Find where the given text appears and provide that cell's center as [X, Y] coordinate. 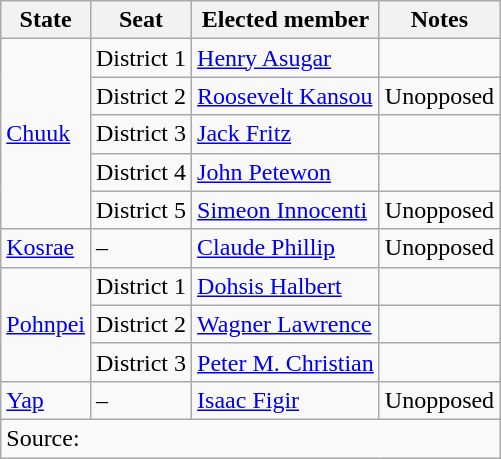
Yap [46, 400]
State [46, 20]
Source: [250, 438]
Elected member [286, 20]
Isaac Figir [286, 400]
Claude Phillip [286, 248]
Wagner Lawrence [286, 324]
Roosevelt Kansou [286, 96]
John Petewon [286, 172]
District 5 [140, 210]
District 4 [140, 172]
Dohsis Halbert [286, 286]
Peter M. Christian [286, 362]
Jack Fritz [286, 134]
Simeon Innocenti [286, 210]
Henry Asugar [286, 58]
Chuuk [46, 134]
Kosrae [46, 248]
Notes [439, 20]
Seat [140, 20]
Pohnpei [46, 324]
